Scan for the cell matching the given text and deliver its [X, Y] coordinate at center. 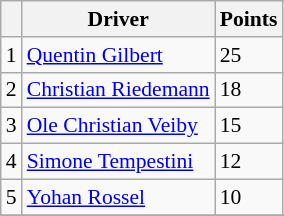
10 [249, 197]
Driver [118, 19]
Simone Tempestini [118, 162]
15 [249, 126]
4 [12, 162]
2 [12, 90]
12 [249, 162]
5 [12, 197]
3 [12, 126]
18 [249, 90]
25 [249, 55]
Christian Riedemann [118, 90]
Ole Christian Veiby [118, 126]
1 [12, 55]
Quentin Gilbert [118, 55]
Points [249, 19]
Yohan Rossel [118, 197]
